Pinpoint the cell where the given text exists, returning its (X, Y) midpoint coordinate. 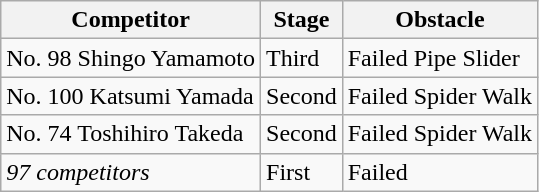
No. 98 Shingo Yamamoto (131, 58)
97 competitors (131, 172)
Failed Pipe Slider (440, 58)
Failed (440, 172)
Third (302, 58)
First (302, 172)
Obstacle (440, 20)
No. 100 Katsumi Yamada (131, 96)
Competitor (131, 20)
No. 74 Toshihiro Takeda (131, 134)
Stage (302, 20)
